Determine the (x, y) coordinate at the center of the cell enclosing the given text.  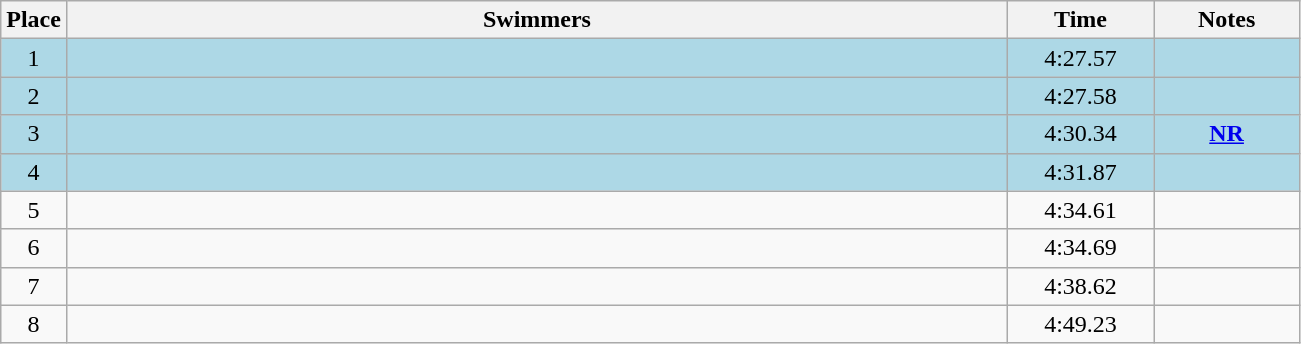
2 (34, 96)
4:34.61 (1081, 210)
8 (34, 324)
4:27.58 (1081, 96)
Swimmers (536, 20)
5 (34, 210)
4:30.34 (1081, 134)
4:31.87 (1081, 172)
4:49.23 (1081, 324)
4:38.62 (1081, 286)
1 (34, 58)
4:27.57 (1081, 58)
4:34.69 (1081, 248)
Place (34, 20)
NR (1227, 134)
4 (34, 172)
6 (34, 248)
Notes (1227, 20)
3 (34, 134)
Time (1081, 20)
7 (34, 286)
